Output the (x, y) coordinate of the center of the cell containing the given text.  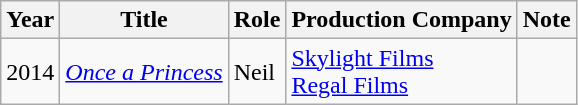
Title (144, 20)
2014 (30, 72)
Production Company (402, 20)
Year (30, 20)
Skylight FilmsRegal Films (402, 72)
Neil (257, 72)
Role (257, 20)
Note (546, 20)
Once a Princess (144, 72)
